Return [X, Y] of the center of cell containing provided text 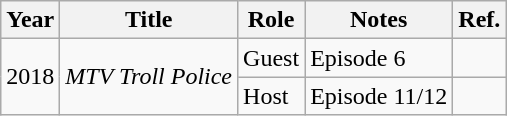
Episode 11/12 [379, 96]
Guest [272, 58]
MTV Troll Police [149, 77]
Title [149, 20]
Year [30, 20]
Ref. [480, 20]
2018 [30, 77]
Role [272, 20]
Notes [379, 20]
Episode 6 [379, 58]
Host [272, 96]
